Provide the [x, y] coordinate of the cell's center where the given text is located.  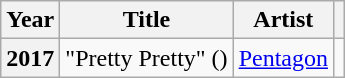
Year [30, 20]
2017 [30, 58]
"Pretty Pretty" () [146, 58]
Title [146, 20]
Artist [283, 20]
Pentagon [283, 58]
